Pinpoint the cell where the given text exists, returning its (X, Y) midpoint coordinate. 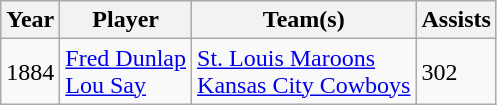
St. Louis MaroonsKansas City Cowboys (304, 72)
Year (30, 20)
Player (126, 20)
1884 (30, 72)
Assists (456, 20)
302 (456, 72)
Team(s) (304, 20)
Fred DunlapLou Say (126, 72)
